Scan for the cell matching the given text and deliver its [X, Y] coordinate at center. 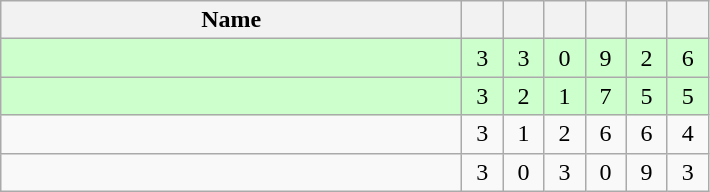
7 [606, 96]
4 [688, 134]
Name [232, 20]
